Locate the cell with the specified text and output its [x, y] center coordinate. 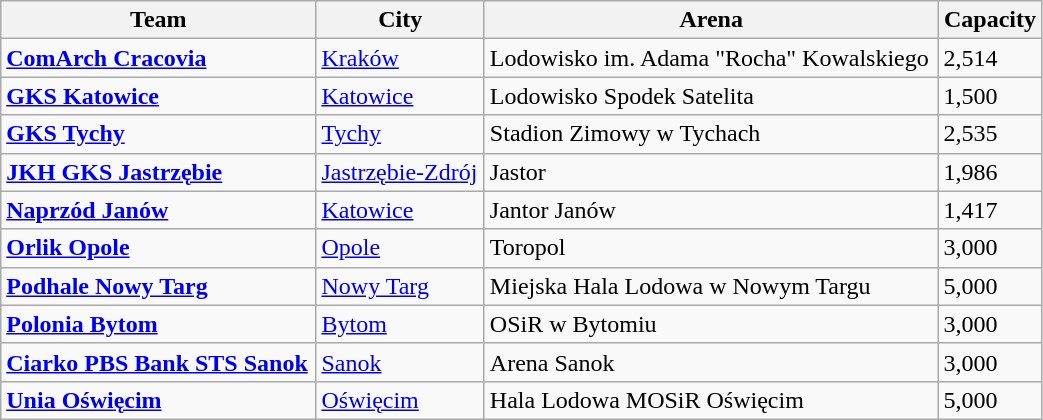
1,417 [990, 210]
Lodowisko im. Adama "Rocha" Kowalskiego [711, 58]
Arena Sanok [711, 362]
Jastor [711, 172]
Arena [711, 20]
1,500 [990, 96]
Bytom [400, 324]
Nowy Targ [400, 286]
Oświęcim [400, 400]
Unia Oświęcim [158, 400]
Opole [400, 248]
Ciarko PBS Bank STS Sanok [158, 362]
OSiR w Bytomiu [711, 324]
JKH GKS Jastrzębie [158, 172]
Podhale Nowy Targ [158, 286]
Polonia Bytom [158, 324]
GKS Katowice [158, 96]
Tychy [400, 134]
Jastrzębie-Zdrój [400, 172]
Jantor Janów [711, 210]
Sanok [400, 362]
Miejska Hala Lodowa w Nowym Targu [711, 286]
Team [158, 20]
Kraków [400, 58]
Hala Lodowa MOSiR Oświęcim [711, 400]
Toropol [711, 248]
Naprzód Janów [158, 210]
Orlik Opole [158, 248]
2,535 [990, 134]
2,514 [990, 58]
ComArch Cracovia [158, 58]
Capacity [990, 20]
1,986 [990, 172]
Lodowisko Spodek Satelita [711, 96]
City [400, 20]
Stadion Zimowy w Tychach [711, 134]
GKS Tychy [158, 134]
